Output the (X, Y) coordinate of the center of the cell containing the given text.  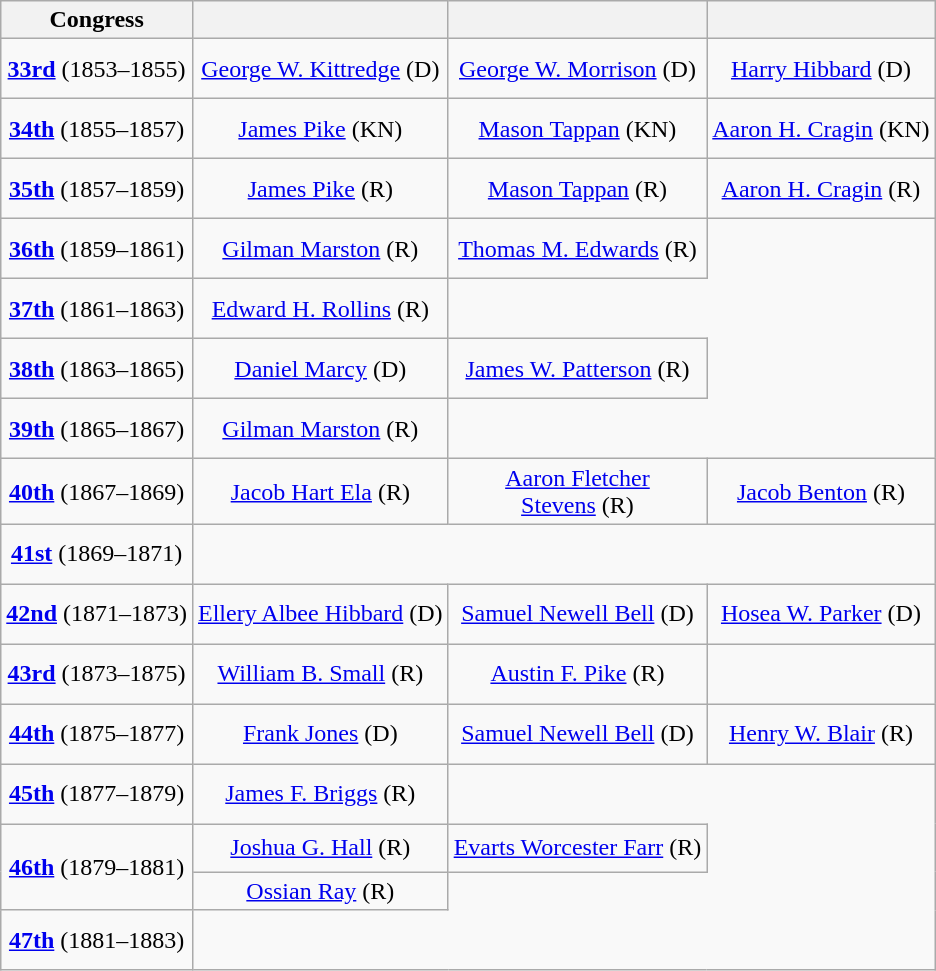
Ossian Ray (R) (320, 891)
43rd (1873–1875) (97, 674)
Frank Jones (D) (320, 734)
Harry Hibbard (D) (821, 69)
George W. Kittredge (D) (320, 69)
Joshua G. Hall (R) (320, 848)
James W. Patterson (R) (578, 369)
34th (1855–1857) (97, 129)
James F. Briggs (R) (320, 794)
Jacob Hart Ela (R) (320, 492)
38th (1863–1865) (97, 369)
33rd (1853–1855) (97, 69)
37th (1861–1863) (97, 309)
James Pike (R) (320, 189)
Mason Tappan (KN) (578, 129)
Hosea W. Parker (D) (821, 614)
44th (1875–1877) (97, 734)
39th (1865–1867) (97, 429)
Daniel Marcy (D) (320, 369)
Evarts Worcester Farr (R) (578, 848)
George W. Morrison (D) (578, 69)
Congress (97, 20)
Thomas M. Edwards (R) (578, 249)
Henry W. Blair (R) (821, 734)
45th (1877–1879) (97, 794)
Edward H. Rollins (R) (320, 309)
Aaron H. Cragin (R) (821, 189)
James Pike (KN) (320, 129)
46th (1879–1881) (97, 867)
Ellery Albee Hibbard (D) (320, 614)
William B. Small (R) (320, 674)
47th (1881–1883) (97, 940)
Jacob Benton (R) (821, 492)
Aaron FletcherStevens (R) (578, 492)
40th (1867–1869) (97, 492)
Mason Tappan (R) (578, 189)
Austin F. Pike (R) (578, 674)
Aaron H. Cragin (KN) (821, 129)
42nd (1871–1873) (97, 614)
35th (1857–1859) (97, 189)
41st (1869–1871) (97, 554)
36th (1859–1861) (97, 249)
